Search for the cell housing the specified text and yield its [X, Y] center coordinate. 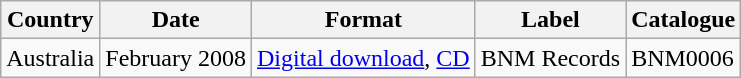
Label [550, 20]
Australia [50, 58]
Digital download, CD [364, 58]
Format [364, 20]
Catalogue [684, 20]
Date [176, 20]
BNM Records [550, 58]
Country [50, 20]
BNM0006 [684, 58]
February 2008 [176, 58]
